Search for the cell housing the specified text and yield its (X, Y) center coordinate. 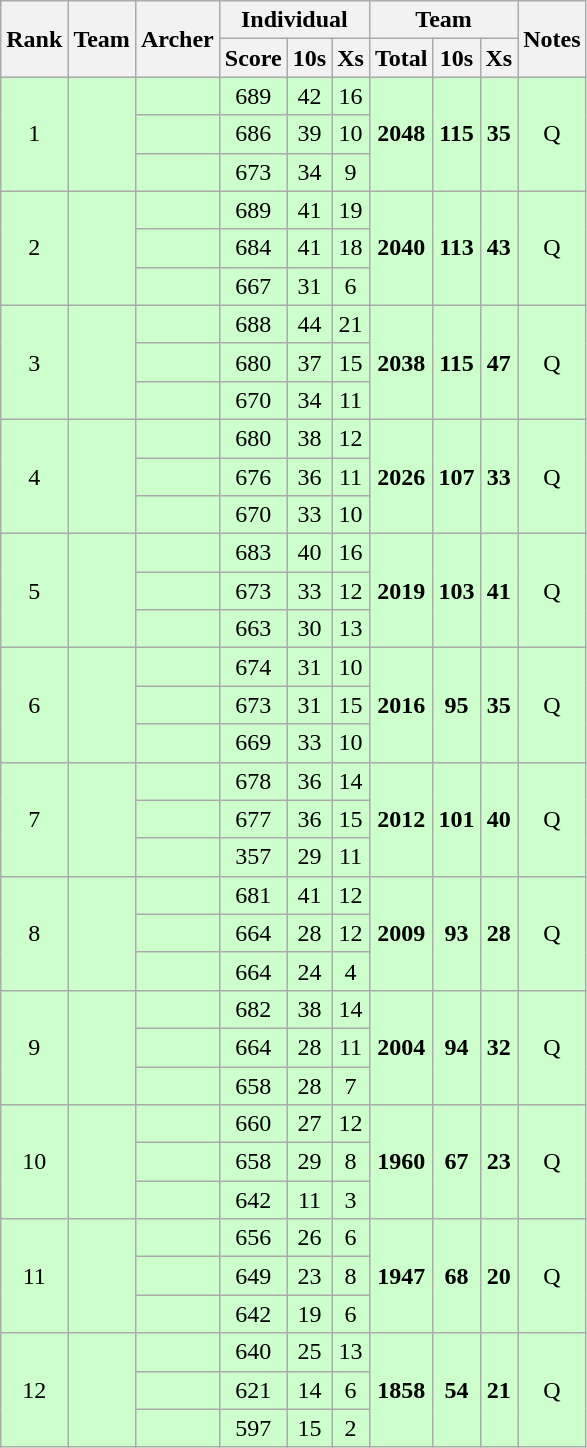
674 (253, 667)
1947 (401, 1276)
681 (253, 895)
1960 (401, 1162)
47 (499, 362)
Score (253, 58)
2019 (401, 591)
107 (456, 476)
2016 (401, 705)
656 (253, 1238)
649 (253, 1276)
2012 (401, 819)
621 (253, 1390)
67 (456, 1162)
44 (309, 324)
677 (253, 819)
42 (309, 96)
94 (456, 1047)
2004 (401, 1047)
5 (34, 591)
Total (401, 58)
18 (351, 248)
37 (309, 362)
Rank (34, 39)
101 (456, 819)
2038 (401, 362)
93 (456, 933)
95 (456, 705)
597 (253, 1428)
20 (499, 1276)
667 (253, 286)
27 (309, 1124)
1 (34, 134)
688 (253, 324)
1858 (401, 1390)
663 (253, 629)
2040 (401, 248)
39 (309, 134)
2009 (401, 933)
32 (499, 1047)
676 (253, 477)
357 (253, 857)
Notes (552, 39)
660 (253, 1124)
30 (309, 629)
103 (456, 591)
684 (253, 248)
26 (309, 1238)
683 (253, 553)
54 (456, 1390)
43 (499, 248)
24 (309, 971)
682 (253, 1009)
686 (253, 134)
678 (253, 781)
25 (309, 1352)
Individual (294, 20)
2026 (401, 476)
2048 (401, 134)
669 (253, 743)
68 (456, 1276)
Archer (177, 39)
640 (253, 1352)
113 (456, 248)
